From the cell containing the given text, extract its center point as (x, y) coordinate. 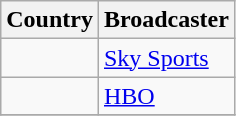
Sky Sports (166, 58)
Country (50, 20)
HBO (166, 96)
Broadcaster (166, 20)
